Determine the (X, Y) coordinate at the center of the cell enclosing the given text.  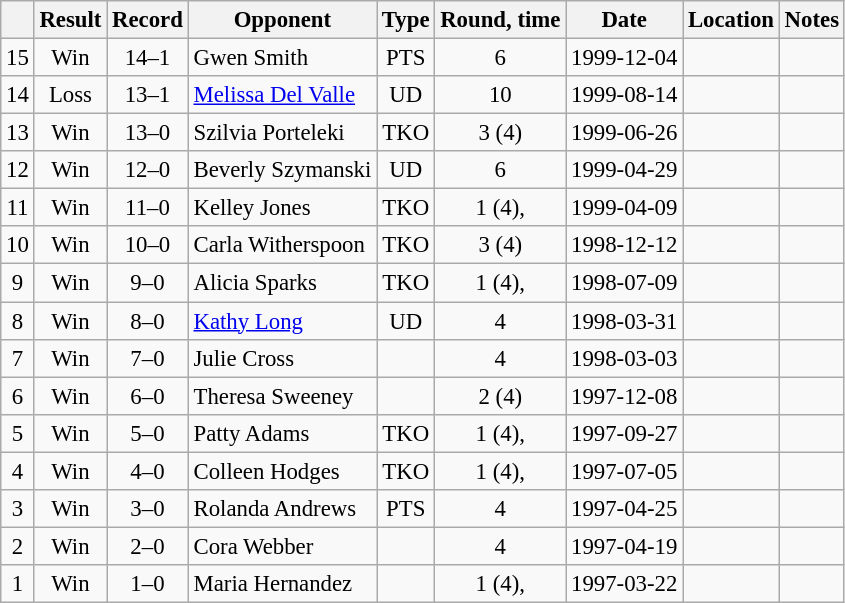
1997-09-27 (624, 433)
Carla Witherspoon (282, 245)
5–0 (148, 433)
Kelley Jones (282, 208)
1999-06-26 (624, 133)
Maria Hernandez (282, 584)
Notes (812, 20)
Szilvia Porteleki (282, 133)
Rolanda Andrews (282, 509)
Alicia Sparks (282, 283)
1998-03-31 (624, 321)
7 (18, 358)
2 (18, 546)
Type (406, 20)
Melissa Del Valle (282, 95)
Kathy Long (282, 321)
8 (18, 321)
1999-12-04 (624, 58)
1997-03-22 (624, 584)
8–0 (148, 321)
1997-04-19 (624, 546)
1998-12-12 (624, 245)
Beverly Szymanski (282, 170)
13 (18, 133)
11 (18, 208)
14–1 (148, 58)
9–0 (148, 283)
5 (18, 433)
1997-04-25 (624, 509)
Theresa Sweeney (282, 396)
Julie Cross (282, 358)
1997-07-05 (624, 471)
14 (18, 95)
Patty Adams (282, 433)
13–1 (148, 95)
1–0 (148, 584)
Round, time (500, 20)
9 (18, 283)
2 (4) (500, 396)
1998-03-03 (624, 358)
11–0 (148, 208)
Cora Webber (282, 546)
12–0 (148, 170)
Location (732, 20)
Loss (70, 95)
1999-04-09 (624, 208)
1998-07-09 (624, 283)
Date (624, 20)
1999-04-29 (624, 170)
2–0 (148, 546)
13–0 (148, 133)
3–0 (148, 509)
7–0 (148, 358)
Opponent (282, 20)
15 (18, 58)
4–0 (148, 471)
1997-12-08 (624, 396)
6–0 (148, 396)
Record (148, 20)
3 (18, 509)
10–0 (148, 245)
1999-08-14 (624, 95)
Gwen Smith (282, 58)
1 (18, 584)
Result (70, 20)
Colleen Hodges (282, 471)
12 (18, 170)
